Return [x, y] of the center of cell containing provided text 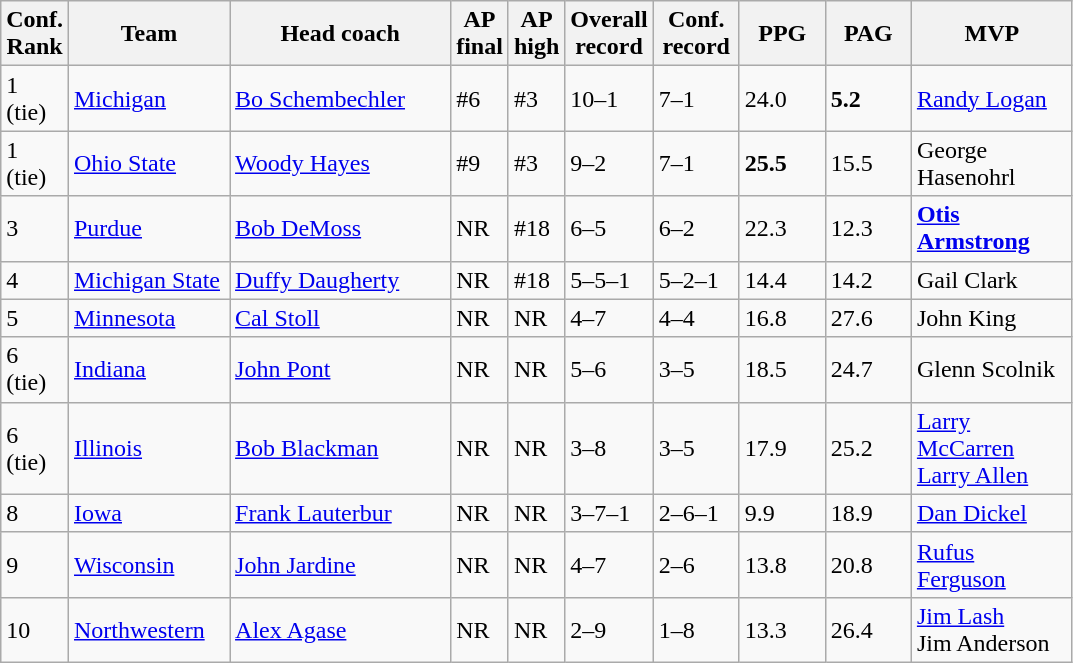
Dan Dickel [992, 513]
25.5 [782, 164]
Bob Blackman [340, 448]
Cal Stoll [340, 318]
5–6 [609, 370]
Northwestern [148, 630]
Otis Armstrong [992, 228]
3–8 [609, 448]
16.8 [782, 318]
Ohio State [148, 164]
Illinois [148, 448]
27.6 [868, 318]
Purdue [148, 228]
4 [35, 280]
5 [35, 318]
Overall record [609, 34]
Indiana [148, 370]
Larry McCarrenLarry Allen [992, 448]
9–2 [609, 164]
Randy Logan [992, 98]
MVP [992, 34]
PAG [868, 34]
24.7 [868, 370]
AP final [480, 34]
5–2–1 [696, 280]
9.9 [782, 513]
6–5 [609, 228]
George Hasenohrl [992, 164]
15.5 [868, 164]
10 [35, 630]
18.9 [868, 513]
18.5 [782, 370]
2–6 [696, 564]
1–8 [696, 630]
Iowa [148, 513]
AP high [536, 34]
5–5–1 [609, 280]
6–2 [696, 228]
Conf. record [696, 34]
3 [35, 228]
Head coach [340, 34]
13.8 [782, 564]
17.9 [782, 448]
Frank Lauterbur [340, 513]
Glenn Scolnik [992, 370]
2–9 [609, 630]
Conf. Rank [35, 34]
Gail Clark [992, 280]
Minnesota [148, 318]
26.4 [868, 630]
4–4 [696, 318]
Jim LashJim Anderson [992, 630]
Wisconsin [148, 564]
24.0 [782, 98]
22.3 [782, 228]
3–7–1 [609, 513]
20.8 [868, 564]
Woody Hayes [340, 164]
2–6–1 [696, 513]
#6 [480, 98]
10–1 [609, 98]
John King [992, 318]
#9 [480, 164]
8 [35, 513]
John Jardine [340, 564]
Team [148, 34]
Rufus Ferguson [992, 564]
Duffy Daugherty [340, 280]
14.2 [868, 280]
5.2 [868, 98]
Michigan State [148, 280]
Michigan [148, 98]
John Pont [340, 370]
PPG [782, 34]
12.3 [868, 228]
Bo Schembechler [340, 98]
Bob DeMoss [340, 228]
13.3 [782, 630]
9 [35, 564]
14.4 [782, 280]
25.2 [868, 448]
Alex Agase [340, 630]
